Extract the (x, y) coordinate from the center of the cell holding the provided text.  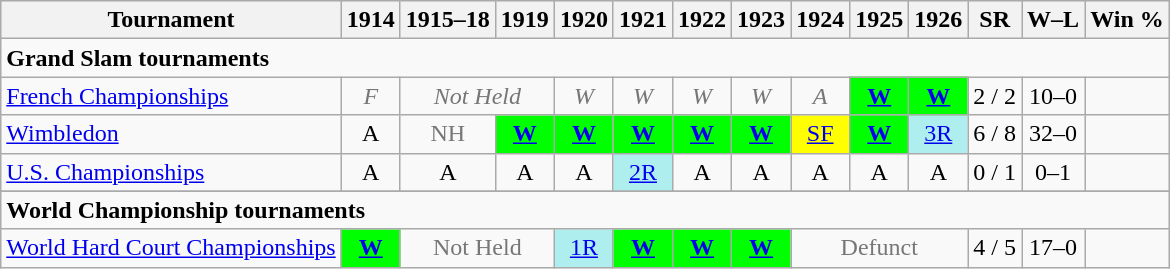
0 / 1 (995, 172)
World Hard Court Championships (171, 248)
2R (642, 172)
1920 (584, 20)
1914 (370, 20)
French Championships (171, 96)
1R (584, 248)
1923 (762, 20)
0–1 (1054, 172)
3R (938, 134)
SF (820, 134)
World Championship tournaments (586, 210)
U.S. Championships (171, 172)
1919 (524, 20)
Wimbledon (171, 134)
6 / 8 (995, 134)
Grand Slam tournaments (586, 58)
Defunct (880, 248)
1924 (820, 20)
1922 (702, 20)
2 / 2 (995, 96)
4 / 5 (995, 248)
F (370, 96)
1926 (938, 20)
NH (448, 134)
17–0 (1054, 248)
W–L (1054, 20)
1921 (642, 20)
1925 (880, 20)
Win % (1128, 20)
10–0 (1054, 96)
Tournament (171, 20)
1915–18 (448, 20)
32–0 (1054, 134)
SR (995, 20)
